Extract the [X, Y] coordinate from the center of the cell holding the provided text.  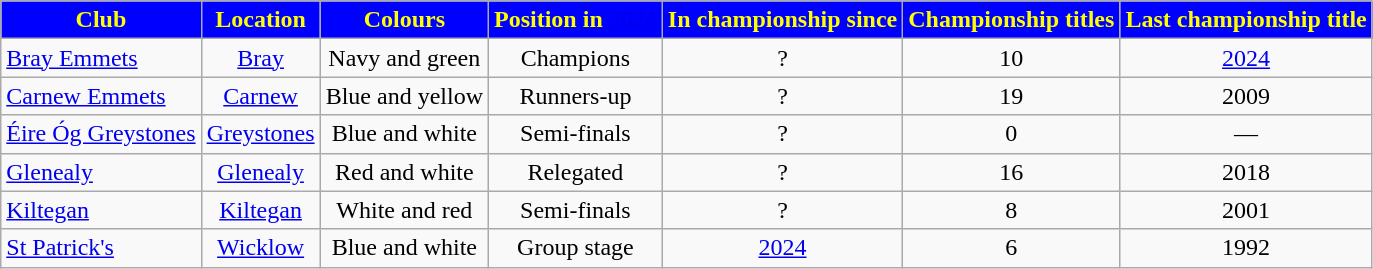
Éire Óg Greystones [101, 134]
Bray Emmets [101, 58]
2018 [1246, 172]
Location [260, 20]
10 [1012, 58]
Club [101, 20]
Last championship title [1246, 20]
Bray [260, 58]
St Patrick's [101, 248]
Championship titles [1012, 20]
In championship since [782, 20]
Carnew Emmets [101, 96]
Group stage [576, 248]
Position in 2024 [576, 20]
— [1246, 134]
6 [1012, 248]
Relegated [576, 172]
Runners-up [576, 96]
Blue and yellow [404, 96]
Champions [576, 58]
1992 [1246, 248]
White and red [404, 210]
Red and white [404, 172]
Navy and green [404, 58]
Colours [404, 20]
Carnew [260, 96]
Greystones [260, 134]
0 [1012, 134]
16 [1012, 172]
2009 [1246, 96]
2001 [1246, 210]
8 [1012, 210]
19 [1012, 96]
Wicklow [260, 248]
